Locate the cell with the specified text and output its (X, Y) center coordinate. 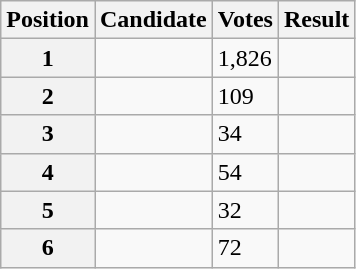
109 (245, 96)
54 (245, 172)
72 (245, 248)
1 (48, 58)
Candidate (153, 20)
34 (245, 134)
32 (245, 210)
Votes (245, 20)
1,826 (245, 58)
5 (48, 210)
2 (48, 96)
Result (316, 20)
6 (48, 248)
Position (48, 20)
4 (48, 172)
3 (48, 134)
